Find where the given text appears and provide that cell's center as [x, y] coordinate. 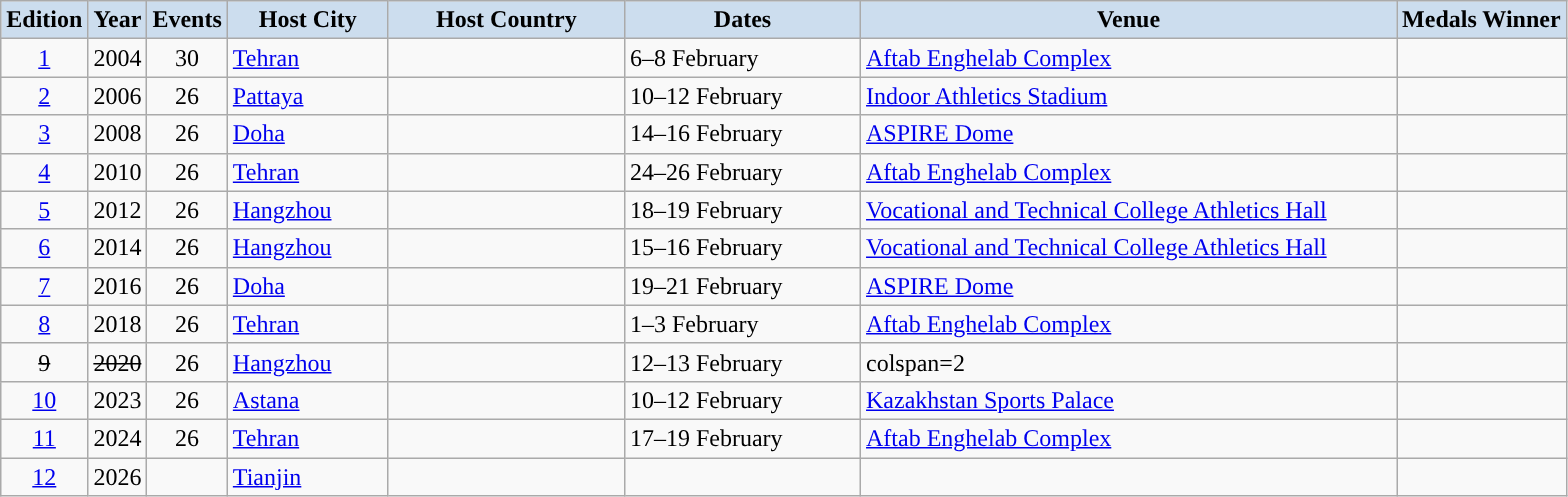
Host Country [506, 20]
Astana [308, 400]
2023 [118, 400]
2020 [118, 362]
17–19 February [742, 438]
8 [44, 324]
5 [44, 210]
1 [44, 58]
4 [44, 172]
6 [44, 248]
Edition [44, 20]
6–8 February [742, 58]
2012 [118, 210]
19–21 February [742, 286]
Kazakhstan Sports Palace [1129, 400]
Indoor Athletics Stadium [1129, 96]
Dates [742, 20]
2024 [118, 438]
15–16 February [742, 248]
Tianjin [308, 477]
12–13 February [742, 362]
24–26 February [742, 172]
2006 [118, 96]
1–3 February [742, 324]
Venue [1129, 20]
12 [44, 477]
Events [187, 20]
Medals Winner [1482, 20]
2004 [118, 58]
2014 [118, 248]
Pattaya [308, 96]
2018 [118, 324]
colspan=2 [1129, 362]
14–16 February [742, 134]
2008 [118, 134]
Host City [308, 20]
7 [44, 286]
18–19 February [742, 210]
2026 [118, 477]
2010 [118, 172]
2016 [118, 286]
2 [44, 96]
3 [44, 134]
9 [44, 362]
11 [44, 438]
10 [44, 400]
30 [187, 58]
Year [118, 20]
